Return the [X, Y] coordinate for the center point of the cell that contains the specified text.  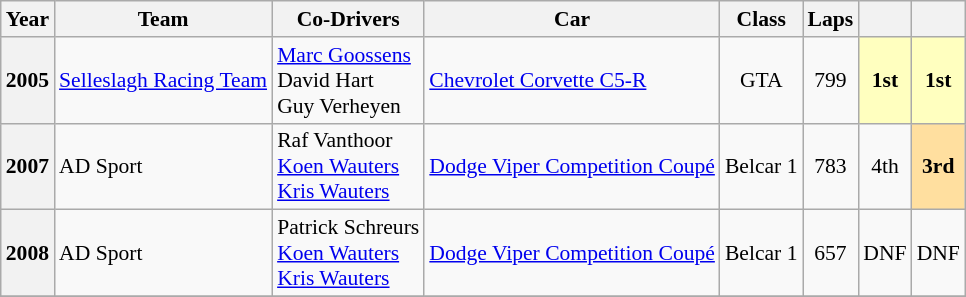
3rd [938, 166]
783 [831, 166]
Co-Drivers [348, 19]
GTA [762, 80]
Team [163, 19]
Selleslagh Racing Team [163, 80]
2005 [28, 80]
Class [762, 19]
2008 [28, 254]
Raf Vanthoor Koen Wauters Kris Wauters [348, 166]
Patrick Schreurs Koen Wauters Kris Wauters [348, 254]
Chevrolet Corvette C5-R [572, 80]
Marc Goossens David Hart Guy Verheyen [348, 80]
2007 [28, 166]
Laps [831, 19]
657 [831, 254]
Year [28, 19]
799 [831, 80]
4th [884, 166]
Car [572, 19]
